Detect which cell encompasses the target text, then output its [X, Y] center coordinate. 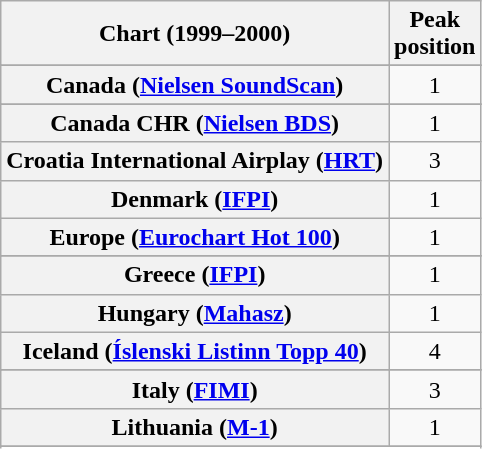
Greece (IFPI) [195, 275]
Canada (Nielsen SoundScan) [195, 85]
Europe (Eurochart Hot 100) [195, 237]
Hungary (Mahasz) [195, 313]
Lithuania (M-1) [195, 427]
Denmark (IFPI) [195, 199]
Canada CHR (Nielsen BDS) [195, 123]
Peakposition [435, 34]
4 [435, 351]
Chart (1999–2000) [195, 34]
Iceland (Íslenski Listinn Topp 40) [195, 351]
Croatia International Airplay (HRT) [195, 161]
Italy (FIMI) [195, 389]
